Search for the cell housing the specified text and yield its [x, y] center coordinate. 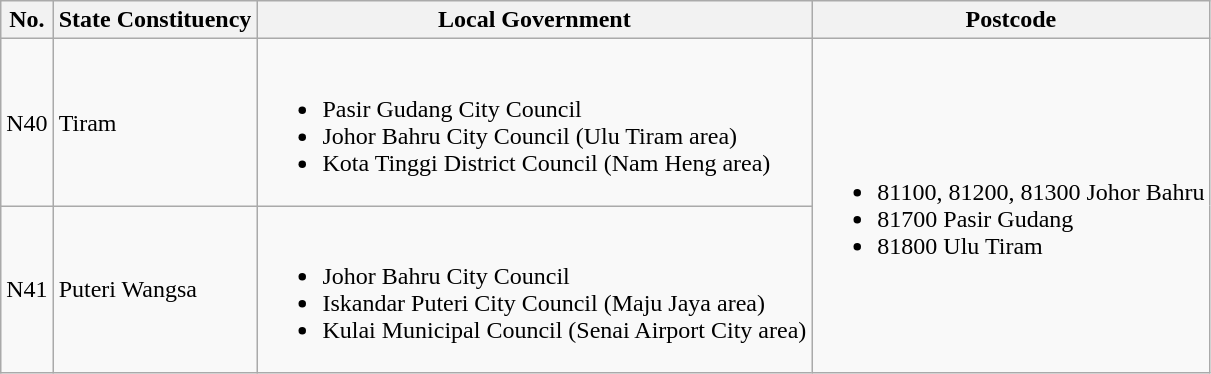
Tiram [155, 122]
Puteri Wangsa [155, 290]
Pasir Gudang City CouncilJohor Bahru City Council (Ulu Tiram area)Kota Tinggi District Council (Nam Heng area) [534, 122]
Local Government [534, 20]
Postcode [1011, 20]
N41 [27, 290]
81100, 81200, 81300 Johor Bahru81700 Pasir Gudang81800 Ulu Tiram [1011, 206]
No. [27, 20]
Johor Bahru City CouncilIskandar Puteri City Council (Maju Jaya area)Kulai Municipal Council (Senai Airport City area) [534, 290]
State Constituency [155, 20]
N40 [27, 122]
